Identify which cell holds the provided text, then report its [x, y] central coordinate. 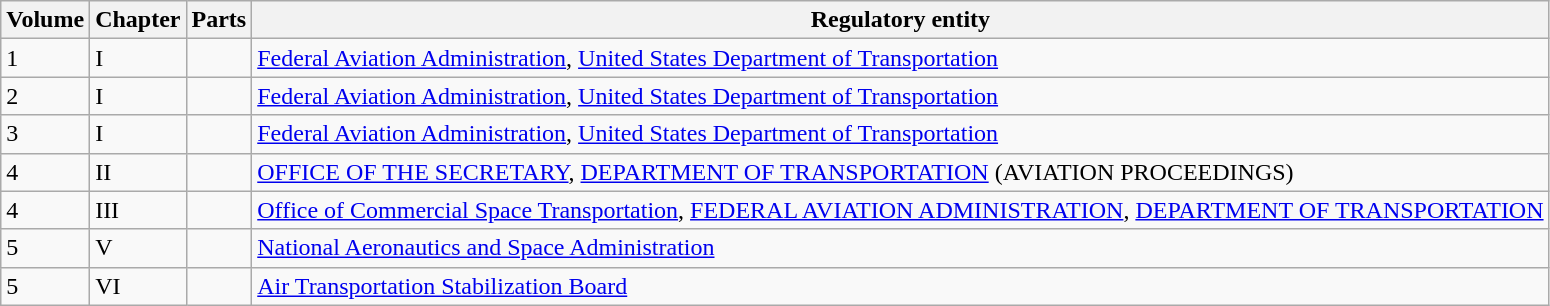
3 [46, 134]
Volume [46, 20]
Chapter [138, 20]
1 [46, 58]
OFFICE OF THE SECRETARY, DEPARTMENT OF TRANSPORTATION (AVIATION PROCEEDINGS) [900, 172]
2 [46, 96]
Office of Commercial Space Transportation, FEDERAL AVIATION ADMINISTRATION, DEPARTMENT OF TRANSPORTATION [900, 210]
Regulatory entity [900, 20]
V [138, 248]
II [138, 172]
Air Transportation Stabilization Board [900, 286]
Parts [219, 20]
VI [138, 286]
III [138, 210]
National Aeronautics and Space Administration [900, 248]
